Return the (x, y) coordinate for the center point of the cell that contains the specified text.  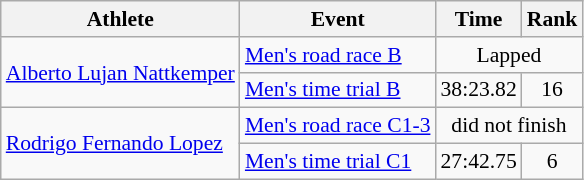
27:42.75 (478, 162)
did not finish (508, 126)
Men's time trial C1 (338, 162)
Athlete (120, 19)
16 (552, 90)
Time (478, 19)
Lapped (508, 55)
Event (338, 19)
Men's road race B (338, 55)
Men's road race C1-3 (338, 126)
Rodrigo Fernando Lopez (120, 144)
Rank (552, 19)
Men's time trial B (338, 90)
38:23.82 (478, 90)
6 (552, 162)
Alberto Lujan Nattkemper (120, 72)
